Provide the (X, Y) coordinate of the cell's center where the given text is located.  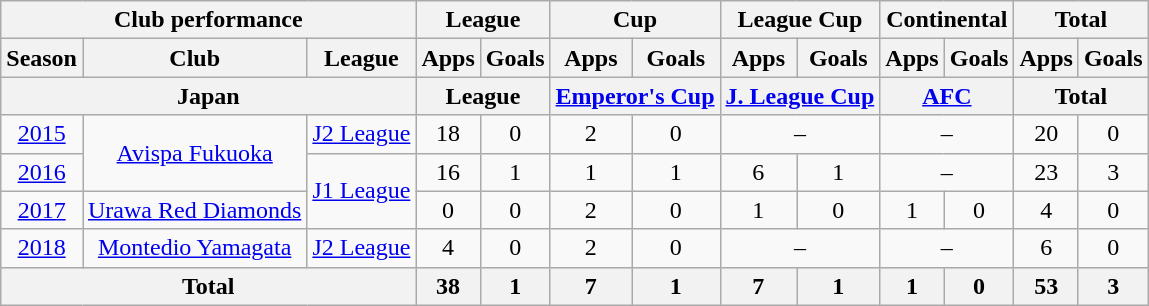
Avispa Fukuoka (194, 153)
23 (1046, 172)
Montedio Yamagata (194, 248)
Continental (947, 20)
Emperor's Cup (635, 96)
Club performance (208, 20)
18 (448, 134)
AFC (947, 96)
Japan (208, 96)
Season (42, 58)
53 (1046, 286)
Cup (635, 20)
20 (1046, 134)
League Cup (800, 20)
J1 League (362, 191)
2018 (42, 248)
16 (448, 172)
38 (448, 286)
Urawa Red Diamonds (194, 210)
Club (194, 58)
2016 (42, 172)
J. League Cup (800, 96)
2015 (42, 134)
2017 (42, 210)
